Return the (X, Y) coordinate for the center point of the cell that contains the specified text.  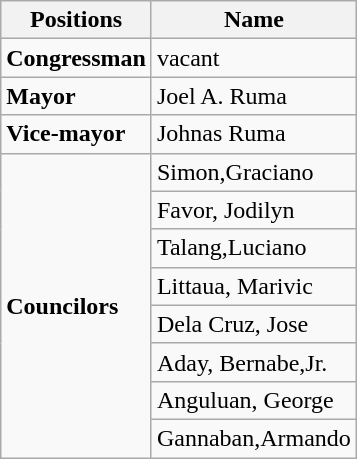
Congressman (76, 58)
Dela Cruz, Jose (254, 324)
Talang,Luciano (254, 248)
Favor, Jodilyn (254, 210)
Joel A. Ruma (254, 96)
Littaua, Marivic (254, 286)
Mayor (76, 96)
Aday, Bernabe,Jr. (254, 362)
Name (254, 20)
vacant (254, 58)
Simon,Graciano (254, 172)
Gannaban,Armando (254, 438)
Anguluan, George (254, 400)
Vice-mayor (76, 134)
Positions (76, 20)
Johnas Ruma (254, 134)
Councilors (76, 305)
